Detect which cell encompasses the target text, then output its [X, Y] center coordinate. 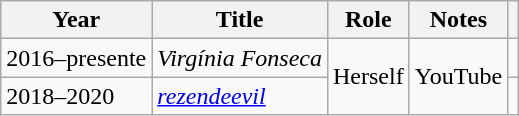
Virgínia Fonseca [240, 58]
2018–2020 [76, 96]
Herself [368, 77]
rezendeevil [240, 96]
2016–presente [76, 58]
Year [76, 20]
Role [368, 20]
Notes [458, 20]
YouTube [458, 77]
Title [240, 20]
